Capture the cell that displays the provided text and extract its [X, Y] central coordinate. 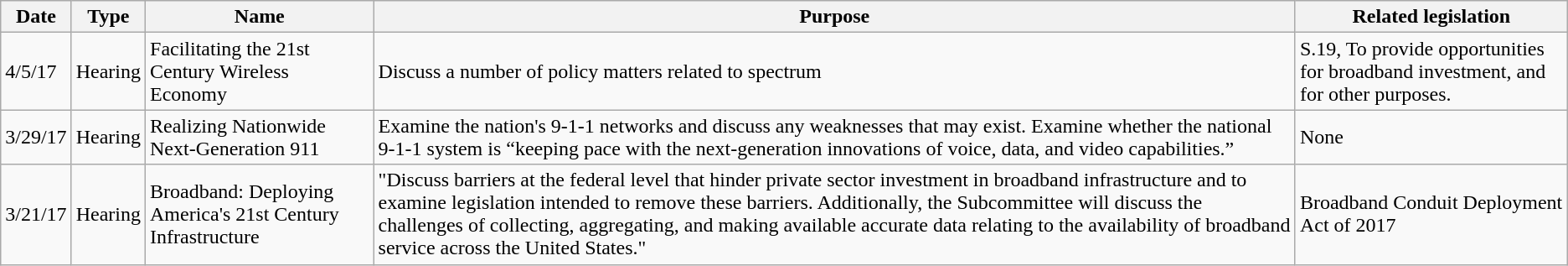
Broadband Conduit Deployment Act of 2017 [1431, 215]
Date [36, 17]
Facilitating the 21st Century Wireless Economy [260, 71]
3/29/17 [36, 138]
Purpose [834, 17]
Name [260, 17]
None [1431, 138]
Related legislation [1431, 17]
Type [108, 17]
S.19, To provide opportunities for broadband investment, and for other purposes. [1431, 71]
Broadband: Deploying America's 21st Century Infrastructure [260, 215]
Realizing Nationwide Next-Generation 911 [260, 138]
3/21/17 [36, 215]
4/5/17 [36, 71]
Discuss a number of policy matters related to spectrum [834, 71]
